Capture the cell that displays the provided text and extract its [X, Y] central coordinate. 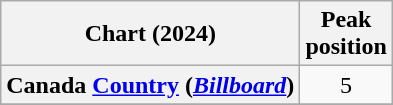
5 [346, 85]
Chart (2024) [150, 34]
Peakposition [346, 34]
Canada Country (Billboard) [150, 85]
